Determine the [X, Y] coordinate at the center of the cell enclosing the given text.  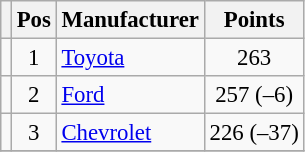
226 (–37) [254, 133]
1 [34, 58]
257 (–6) [254, 95]
Manufacturer [130, 20]
Chevrolet [130, 133]
3 [34, 133]
263 [254, 58]
Toyota [130, 58]
Pos [34, 20]
Ford [130, 95]
Points [254, 20]
2 [34, 95]
